Pinpoint the cell where the given text exists, returning its [x, y] midpoint coordinate. 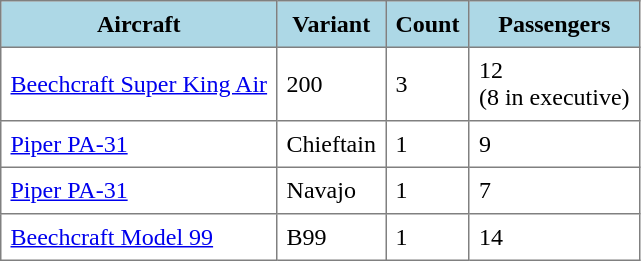
Beechcraft Super King Air [139, 84]
B99 [332, 237]
Count [428, 24]
14 [554, 237]
Variant [332, 24]
Navajo [332, 190]
12(8 in executive) [554, 84]
Aircraft [139, 24]
3 [428, 84]
Chieftain [332, 144]
Passengers [554, 24]
Beechcraft Model 99 [139, 237]
200 [332, 84]
9 [554, 144]
7 [554, 190]
